Return (x, y) of the center of cell containing provided text 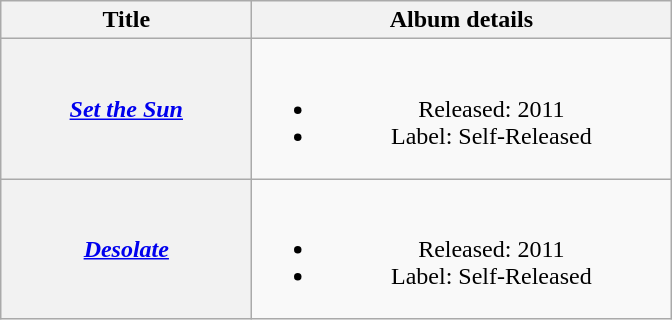
Set the Sun (126, 109)
Desolate (126, 249)
Album details (462, 20)
Title (126, 20)
